Pinpoint the cell where the given text exists, returning its (X, Y) midpoint coordinate. 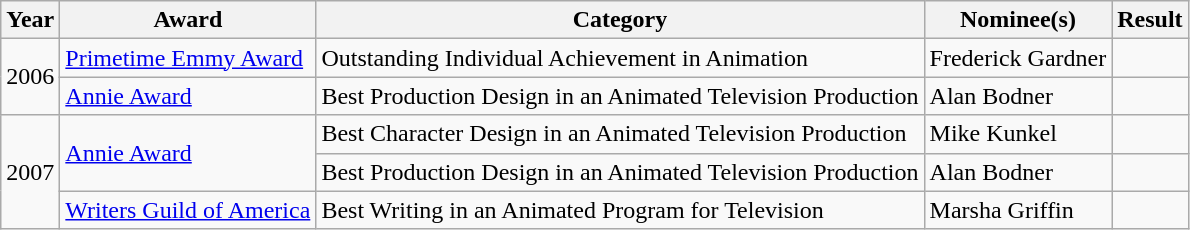
Nominee(s) (1018, 20)
Award (188, 20)
Outstanding Individual Achievement in Animation (620, 58)
Category (620, 20)
Best Character Design in an Animated Television Production (620, 134)
Year (30, 20)
2007 (30, 172)
Writers Guild of America (188, 210)
Frederick Gardner (1018, 58)
Marsha Griffin (1018, 210)
2006 (30, 77)
Mike Kunkel (1018, 134)
Best Writing in an Animated Program for Television (620, 210)
Result (1150, 20)
Primetime Emmy Award (188, 58)
